Determine the [x, y] coordinate at the center of the cell enclosing the given text.  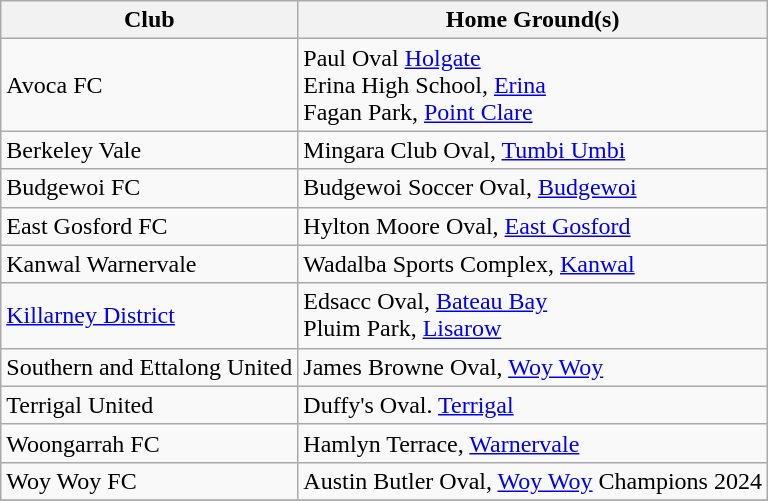
Duffy's Oval. Terrigal [533, 405]
James Browne Oval, Woy Woy [533, 367]
Austin Butler Oval, Woy Woy Champions 2024 [533, 481]
Berkeley Vale [150, 150]
Wadalba Sports Complex, Kanwal [533, 264]
Kanwal Warnervale [150, 264]
Woy Woy FC [150, 481]
Killarney District [150, 316]
Club [150, 20]
Budgewoi FC [150, 188]
Hylton Moore Oval, East Gosford [533, 226]
Woongarrah FC [150, 443]
Home Ground(s) [533, 20]
East Gosford FC [150, 226]
Edsacc Oval, Bateau Bay Pluim Park, Lisarow [533, 316]
Avoca FC [150, 85]
Paul Oval Holgate Erina High School, Erina Fagan Park, Point Clare [533, 85]
Hamlyn Terrace, Warnervale [533, 443]
Budgewoi Soccer Oval, Budgewoi [533, 188]
Southern and Ettalong United [150, 367]
Terrigal United [150, 405]
Mingara Club Oval, Tumbi Umbi [533, 150]
